Determine the (X, Y) coordinate at the center of the cell enclosing the given text.  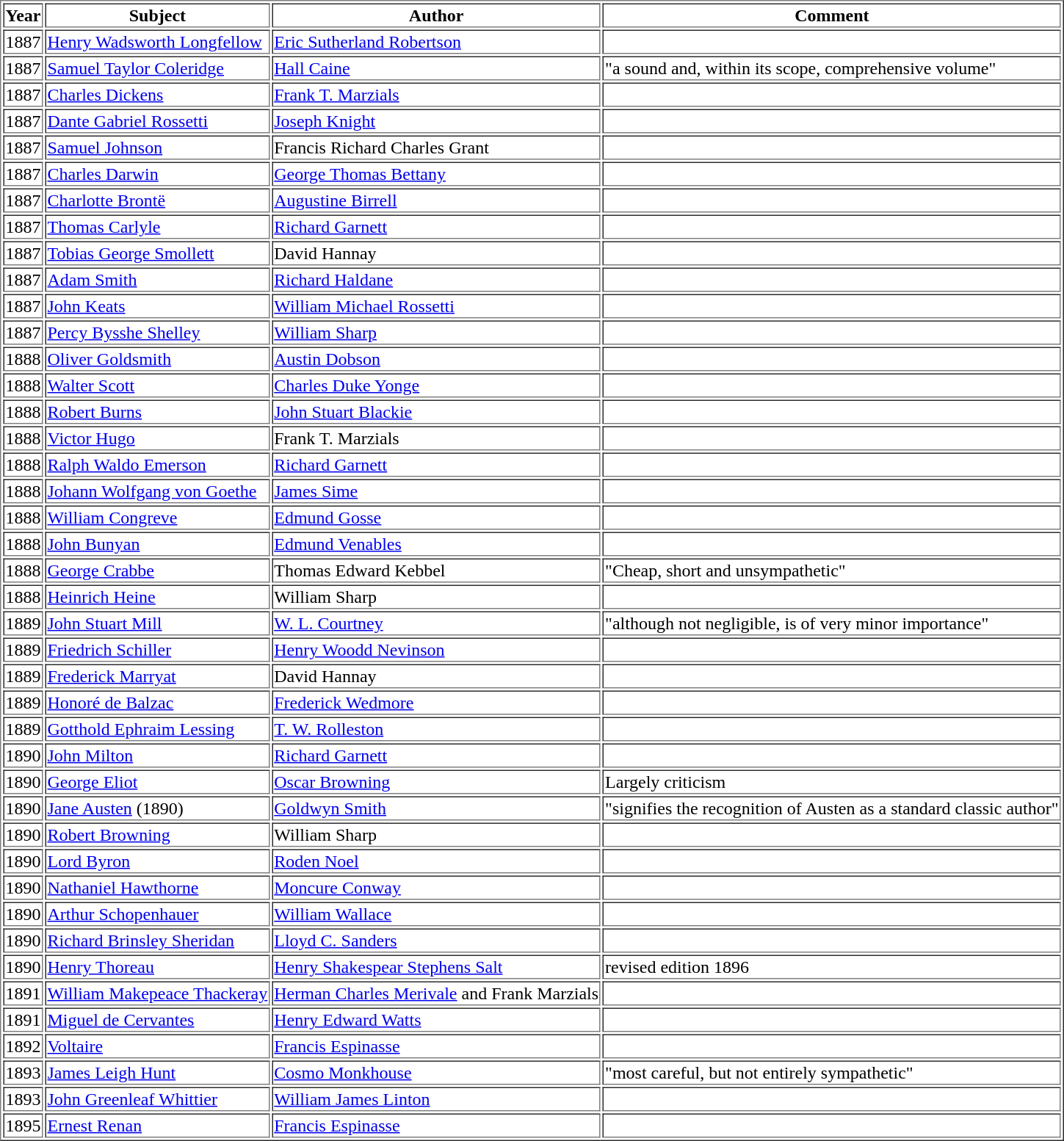
William James Linton (436, 1098)
Samuel Taylor Coleridge (158, 68)
Henry Wadsworth Longfellow (158, 41)
Charles Dickens (158, 94)
"signifies the recognition of Austen as a standard classic author" (831, 808)
Charles Darwin (158, 173)
Goldwyn Smith (436, 808)
Lord Byron (158, 861)
"a sound and, within its scope, comprehensive volume" (831, 68)
Thomas Edward Kebbel (436, 570)
Charles Duke Yonge (436, 385)
William Congreve (158, 517)
Francis Richard Charles Grant (436, 147)
T. W. Rolleston (436, 728)
"most careful, but not entirely sympathetic" (831, 1072)
Voltaire (158, 1046)
John Stuart Blackie (436, 411)
Roden Noel (436, 861)
Heinrich Heine (158, 596)
Miguel de Cervantes (158, 1019)
Edmund Gosse (436, 517)
Friedrich Schiller (158, 649)
Johann Wolfgang von Goethe (158, 490)
Samuel Johnson (158, 147)
Moncure Conway (436, 887)
Adam Smith (158, 279)
George Thomas Bettany (436, 173)
Henry Edward Watts (436, 1019)
Largely criticism (831, 781)
1892 (23, 1046)
Augustine Birrell (436, 200)
Dante Gabriel Rossetti (158, 120)
Walter Scott (158, 385)
Ralph Waldo Emerson (158, 464)
Year (23, 15)
Robert Browning (158, 834)
Austin Dobson (436, 358)
Herman Charles Merivale and Frank Marzials (436, 993)
George Eliot (158, 781)
1895 (23, 1125)
John Stuart Mill (158, 623)
Author (436, 15)
Hall Caine (436, 68)
Oscar Browning (436, 781)
Henry Thoreau (158, 966)
Victor Hugo (158, 438)
Charlotte Brontë (158, 200)
Richard Brinsley Sheridan (158, 940)
Eric Sutherland Robertson (436, 41)
Lloyd C. Sanders (436, 940)
Frederick Wedmore (436, 702)
Cosmo Monkhouse (436, 1072)
Jane Austen (1890) (158, 808)
Tobias George Smollett (158, 253)
Robert Burns (158, 411)
William Makepeace Thackeray (158, 993)
Nathaniel Hawthorne (158, 887)
Percy Bysshe Shelley (158, 332)
Thomas Carlyle (158, 226)
Comment (831, 15)
Edmund Venables (436, 543)
Oliver Goldsmith (158, 358)
William Michael Rossetti (436, 305)
William Wallace (436, 913)
James Sime (436, 490)
revised edition 1896 (831, 966)
"although not negligible, is of very minor importance" (831, 623)
John Milton (158, 755)
Arthur Schopenhauer (158, 913)
John Bunyan (158, 543)
John Greenleaf Whittier (158, 1098)
Frederick Marryat (158, 675)
George Crabbe (158, 570)
"Cheap, short and unsympathetic" (831, 570)
W. L. Courtney (436, 623)
Ernest Renan (158, 1125)
Gotthold Ephraim Lessing (158, 728)
Joseph Knight (436, 120)
Henry Shakespear Stephens Salt (436, 966)
Richard Haldane (436, 279)
John Keats (158, 305)
James Leigh Hunt (158, 1072)
Subject (158, 15)
Henry Woodd Nevinson (436, 649)
Honoré de Balzac (158, 702)
